Return (x, y) of the center of cell containing provided text 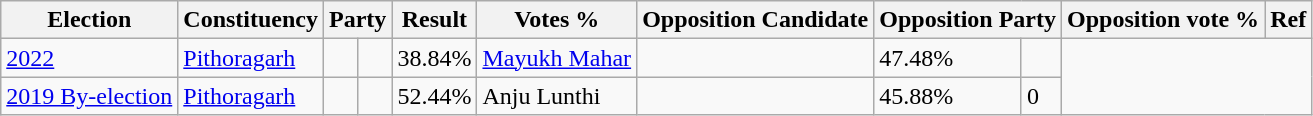
Opposition Candidate (756, 20)
Constituency (251, 20)
Anju Lunthi (557, 96)
Opposition vote % (1164, 20)
Ref (1288, 20)
38.84% (434, 58)
2019 By-election (90, 96)
Opposition Party (968, 20)
2022 (90, 58)
0 (1041, 96)
Election (90, 20)
52.44% (434, 96)
Party (358, 20)
Result (434, 20)
Mayukh Mahar (557, 58)
47.48% (948, 58)
Votes % (557, 20)
45.88% (948, 96)
